Scan for the cell matching the given text and deliver its (x, y) coordinate at center. 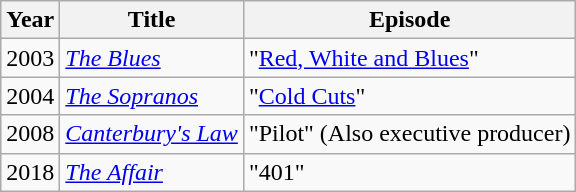
2008 (30, 134)
"401" (410, 172)
"Cold Cuts" (410, 96)
2018 (30, 172)
Episode (410, 20)
The Sopranos (152, 96)
Canterbury's Law (152, 134)
The Affair (152, 172)
2003 (30, 58)
The Blues (152, 58)
2004 (30, 96)
Year (30, 20)
Title (152, 20)
"Pilot" (Also executive producer) (410, 134)
"Red, White and Blues" (410, 58)
